Pinpoint the cell where the given text exists, returning its [X, Y] midpoint coordinate. 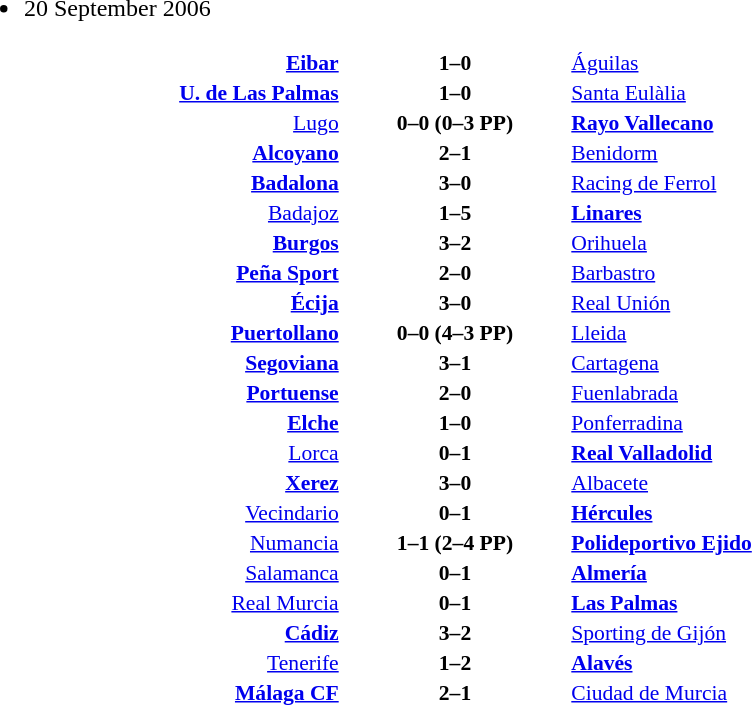
1–5 [456, 212]
1–1 (2–4 PP) [456, 542]
1–2 [456, 662]
2–1 [456, 152]
0–0 (0–3 PP) [456, 122]
0–0 (4–3 PP) [456, 332]
3–1 [456, 362]
